Identify which cell holds the provided text, then report its [X, Y] central coordinate. 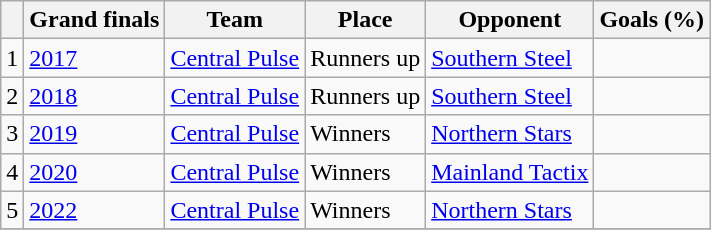
2019 [94, 134]
Team [235, 20]
Goals (%) [652, 20]
Mainland Tactix [510, 172]
Opponent [510, 20]
5 [12, 210]
2020 [94, 172]
2 [12, 96]
4 [12, 172]
3 [12, 134]
2022 [94, 210]
2018 [94, 96]
1 [12, 58]
Grand finals [94, 20]
2017 [94, 58]
Place [366, 20]
